Return the [x, y] coordinate for the center point of the cell that contains the specified text.  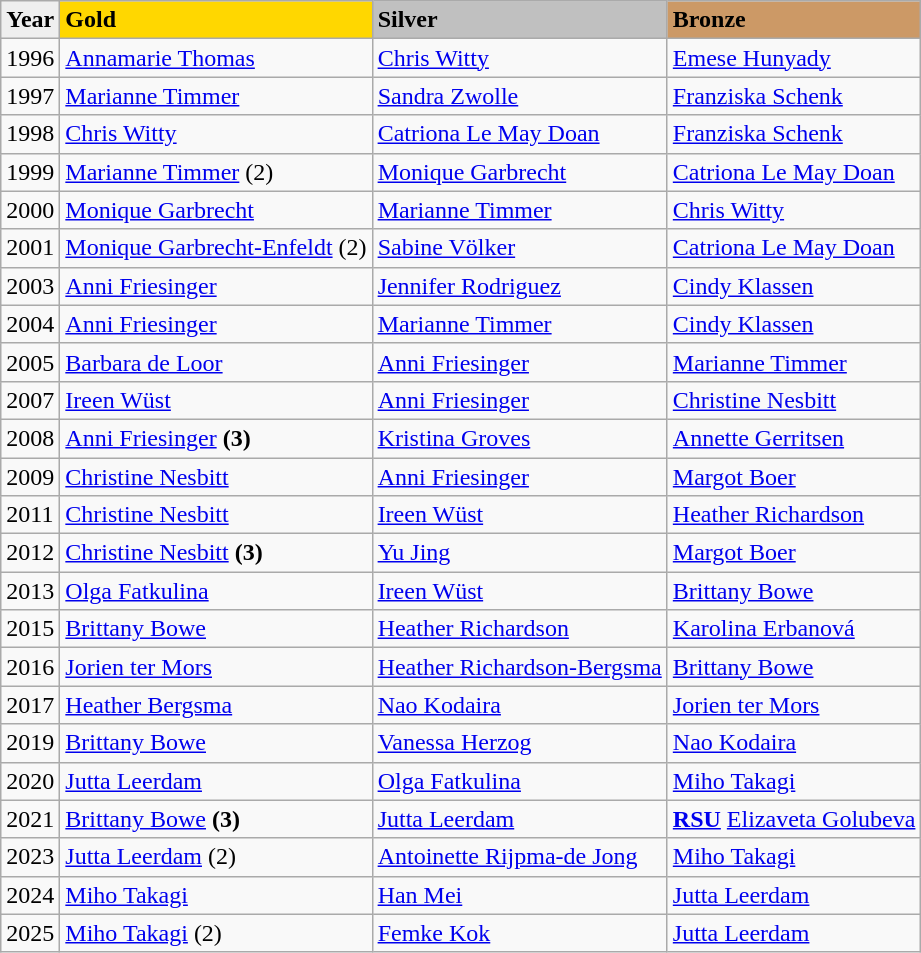
Femke Kok [520, 933]
Annette Gerritsen [794, 438]
2013 [30, 591]
2004 [30, 324]
2020 [30, 781]
Brittany Bowe (3) [216, 819]
Anni Friesinger (3) [216, 438]
2017 [30, 705]
Kristina Groves [520, 438]
2025 [30, 933]
Karolina Erbanová [794, 629]
1998 [30, 134]
RSU Elizaveta Golubeva [794, 819]
Barbara de Loor [216, 362]
Bronze [794, 20]
Silver [520, 20]
2005 [30, 362]
1996 [30, 58]
Sandra Zwolle [520, 96]
2000 [30, 210]
Antoinette Rijpma-de Jong [520, 857]
Miho Takagi (2) [216, 933]
1997 [30, 96]
Han Mei [520, 895]
Annamarie Thomas [216, 58]
Monique Garbrecht-Enfeldt (2) [216, 248]
Year [30, 20]
Jutta Leerdam (2) [216, 857]
Gold [216, 20]
2009 [30, 477]
2021 [30, 819]
2001 [30, 248]
1999 [30, 172]
2003 [30, 286]
2016 [30, 667]
Jennifer Rodriguez [520, 286]
Heather Bergsma [216, 705]
2024 [30, 895]
2019 [30, 743]
Marianne Timmer (2) [216, 172]
Sabine Völker [520, 248]
Yu Jing [520, 553]
2007 [30, 400]
2012 [30, 553]
Vanessa Herzog [520, 743]
Christine Nesbitt (3) [216, 553]
Emese Hunyady [794, 58]
2008 [30, 438]
2015 [30, 629]
2011 [30, 515]
Heather Richardson-Bergsma [520, 667]
2023 [30, 857]
